Scan for the cell matching the given text and deliver its [X, Y] coordinate at center. 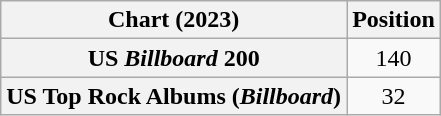
140 [394, 58]
32 [394, 96]
US Top Rock Albums (Billboard) [174, 96]
US Billboard 200 [174, 58]
Position [394, 20]
Chart (2023) [174, 20]
